Pinpoint the cell where the given text exists, returning its [x, y] midpoint coordinate. 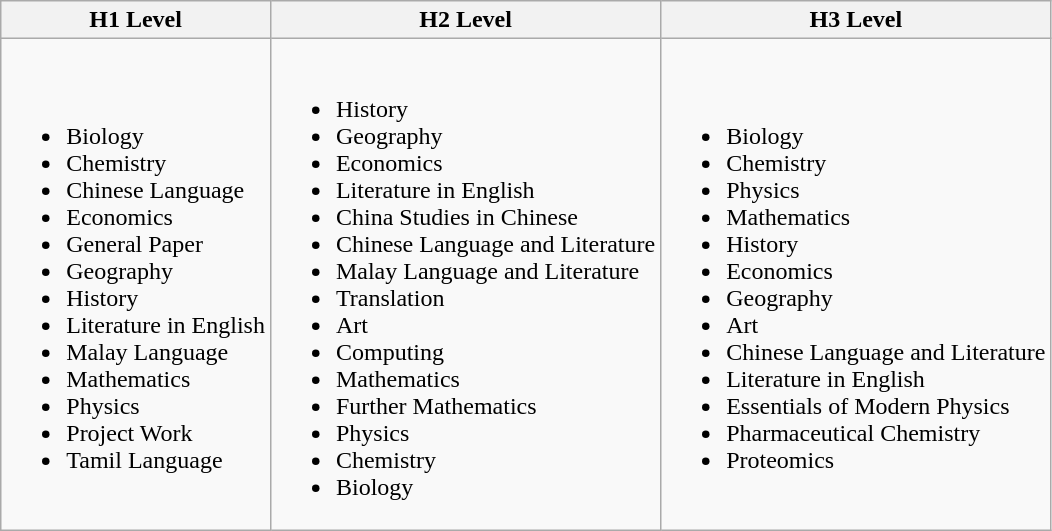
H1 Level [136, 20]
H2 Level [465, 20]
H3 Level [856, 20]
BiologyChemistryChinese LanguageEconomicsGeneral PaperGeographyHistoryLiterature in EnglishMalay LanguageMathematicsPhysicsProject WorkTamil Language [136, 284]
